Detect which cell encompasses the target text, then output its [X, Y] center coordinate. 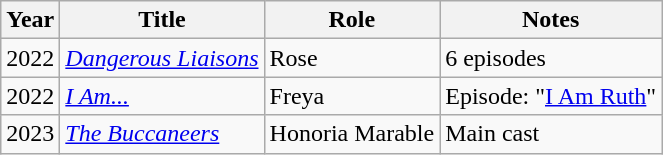
The Buccaneers [162, 134]
Freya [352, 96]
I Am... [162, 96]
Rose [352, 58]
Honoria Marable [352, 134]
Title [162, 20]
Year [30, 20]
6 episodes [551, 58]
Role [352, 20]
Dangerous Liaisons [162, 58]
Main cast [551, 134]
Episode: "I Am Ruth" [551, 96]
2023 [30, 134]
Notes [551, 20]
